Output the [x, y] coordinate of the center of the cell containing the given text.  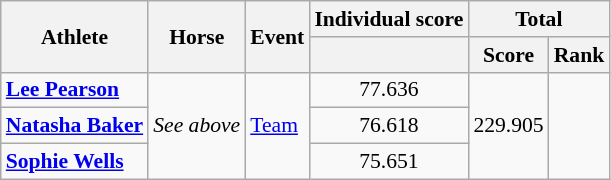
See above [196, 126]
77.636 [388, 90]
76.618 [388, 126]
75.651 [388, 162]
Athlete [74, 36]
Sophie Wells [74, 162]
Rank [580, 55]
Horse [196, 36]
229.905 [508, 126]
Total [538, 19]
Team [277, 126]
Natasha Baker [74, 126]
Event [277, 36]
Lee Pearson [74, 90]
Individual score [388, 19]
Score [508, 55]
